Search for the cell housing the specified text and yield its (x, y) center coordinate. 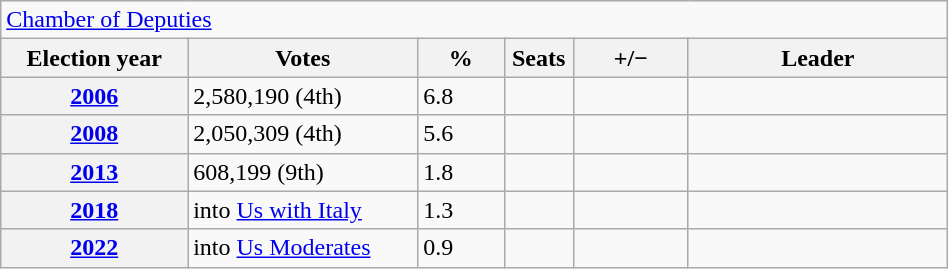
1.3 (461, 210)
2022 (94, 248)
Chamber of Deputies (474, 20)
2,050,309 (4th) (303, 134)
Seats (538, 58)
1.8 (461, 172)
2018 (94, 210)
2013 (94, 172)
Leader (818, 58)
% (461, 58)
5.6 (461, 134)
608,199 (9th) (303, 172)
into Us Moderates (303, 248)
2006 (94, 96)
+/− (630, 58)
Election year (94, 58)
2,580,190 (4th) (303, 96)
6.8 (461, 96)
Votes (303, 58)
into Us with Italy (303, 210)
2008 (94, 134)
0.9 (461, 248)
